For the text-containing cell, return its midpoint in [x, y] coordinate format. 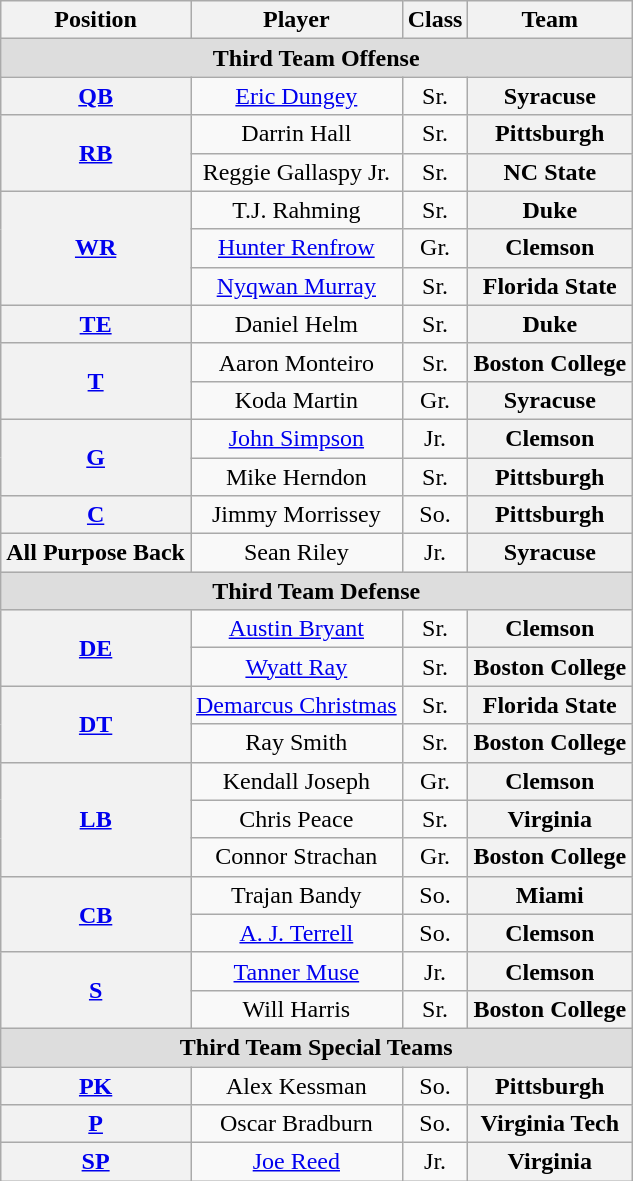
Player [296, 20]
Koda Martin [296, 400]
Hunter Renfrow [296, 248]
Trajan Bandy [296, 895]
NC State [550, 172]
Alex Kessman [296, 1085]
Nyqwan Murray [296, 286]
Joe Reed [296, 1162]
P [96, 1124]
Will Harris [296, 1009]
Daniel Helm [296, 324]
Austin Bryant [296, 629]
Eric Dungey [296, 96]
CB [96, 914]
T [96, 381]
QB [96, 96]
SP [96, 1162]
Oscar Bradburn [296, 1124]
G [96, 457]
Miami [550, 895]
PK [96, 1085]
Jimmy Morrissey [296, 515]
Position [96, 20]
Class [435, 20]
Reggie Gallaspy Jr. [296, 172]
Aaron Monteiro [296, 362]
DE [96, 648]
WR [96, 248]
Third Team Offense [316, 58]
C [96, 515]
Third Team Defense [316, 591]
All Purpose Back [96, 553]
Third Team Special Teams [316, 1047]
LB [96, 819]
Darrin Hall [296, 134]
Wyatt Ray [296, 667]
Demarcus Christmas [296, 705]
Kendall Joseph [296, 781]
DT [96, 724]
John Simpson [296, 438]
Mike Herndon [296, 477]
T.J. Rahming [296, 210]
Team [550, 20]
Sean Riley [296, 553]
S [96, 990]
Virginia Tech [550, 1124]
Tanner Muse [296, 971]
A. J. Terrell [296, 933]
Chris Peace [296, 819]
TE [96, 324]
RB [96, 153]
Ray Smith [296, 743]
Connor Strachan [296, 857]
